From the cell containing the given text, extract its center point as (X, Y) coordinate. 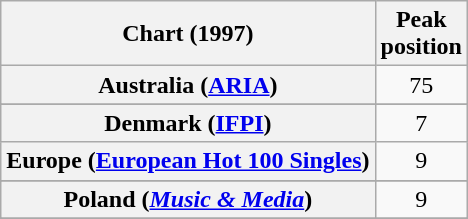
Chart (1997) (188, 34)
75 (421, 85)
7 (421, 123)
Australia (ARIA) (188, 85)
Poland (Music & Media) (188, 199)
Peakposition (421, 34)
Denmark (IFPI) (188, 123)
Europe (European Hot 100 Singles) (188, 161)
